Find where the given text appears and provide that cell's center as [X, Y] coordinate. 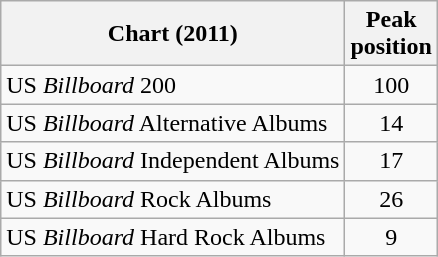
14 [391, 123]
9 [391, 237]
100 [391, 85]
US Billboard Independent Albums [173, 161]
US Billboard Alternative Albums [173, 123]
17 [391, 161]
US Billboard Rock Albums [173, 199]
Chart (2011) [173, 34]
US Billboard 200 [173, 85]
US Billboard Hard Rock Albums [173, 237]
26 [391, 199]
Peakposition [391, 34]
